Extract the (x, y) coordinate from the center of the cell holding the provided text.  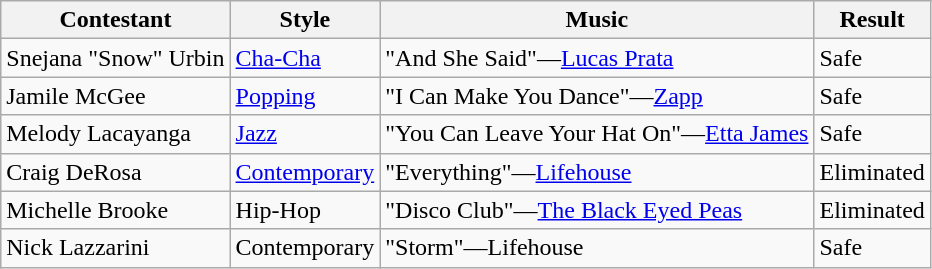
"Storm"—Lifehouse (597, 248)
Hip-Hop (305, 210)
Music (597, 20)
Melody Lacayanga (116, 134)
Style (305, 20)
Cha-Cha (305, 58)
Snejana "Snow" Urbin (116, 58)
"And She Said"—Lucas Prata (597, 58)
Popping (305, 96)
Contestant (116, 20)
Craig DeRosa (116, 172)
"You Can Leave Your Hat On"—Etta James (597, 134)
Jamile McGee (116, 96)
Jazz (305, 134)
"I Can Make You Dance"—Zapp (597, 96)
Result (872, 20)
"Disco Club"—The Black Eyed Peas (597, 210)
Michelle Brooke (116, 210)
"Everything"—Lifehouse (597, 172)
Nick Lazzarini (116, 248)
